Search for the cell housing the specified text and yield its (X, Y) center coordinate. 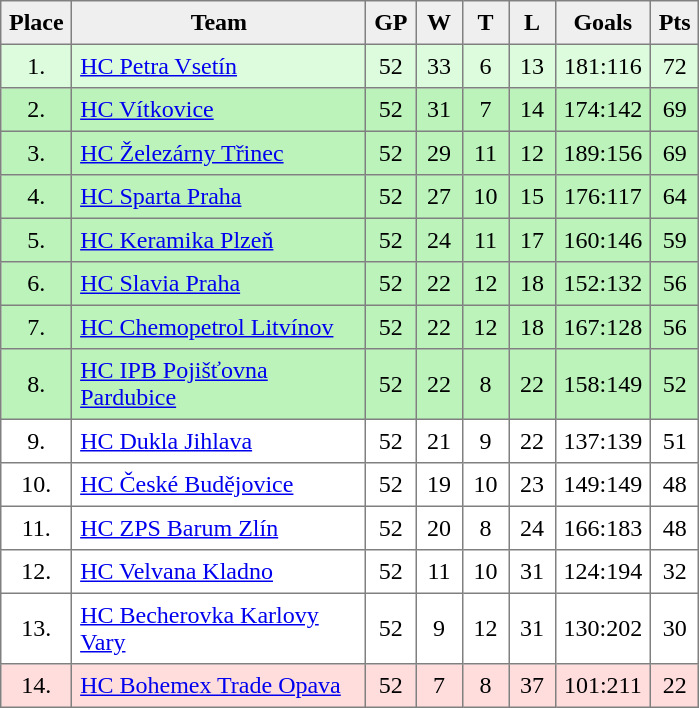
64 (674, 197)
GP (391, 23)
14. (36, 686)
HC Železárny Třinec (219, 153)
Pts (674, 23)
HC Slavia Praha (219, 284)
HC České Budějovice (219, 485)
160:146 (602, 240)
33 (439, 66)
181:116 (602, 66)
176:117 (602, 197)
13. (36, 628)
1. (36, 66)
174:142 (602, 110)
HC Vítkovice (219, 110)
37 (532, 686)
HC Dukla Jihlava (219, 441)
HC Chemopetrol Litvínov (219, 327)
14 (532, 110)
30 (674, 628)
167:128 (602, 327)
13 (532, 66)
51 (674, 441)
5. (36, 240)
17 (532, 240)
W (439, 23)
152:132 (602, 284)
32 (674, 572)
HC Velvana Kladno (219, 572)
HC Keramika Plzeň (219, 240)
72 (674, 66)
7. (36, 327)
L (532, 23)
HC Bohemex Trade Opava (219, 686)
101:211 (602, 686)
21 (439, 441)
HC ZPS Barum Zlín (219, 528)
130:202 (602, 628)
6. (36, 284)
166:183 (602, 528)
23 (532, 485)
HC Petra Vsetín (219, 66)
9. (36, 441)
HC IPB Pojišťovna Pardubice (219, 384)
19 (439, 485)
Team (219, 23)
12. (36, 572)
59 (674, 240)
15 (532, 197)
137:139 (602, 441)
27 (439, 197)
6 (485, 66)
11. (36, 528)
158:149 (602, 384)
Goals (602, 23)
HC Becherovka Karlovy Vary (219, 628)
2. (36, 110)
124:194 (602, 572)
189:156 (602, 153)
29 (439, 153)
T (485, 23)
3. (36, 153)
4. (36, 197)
149:149 (602, 485)
HC Sparta Praha (219, 197)
8. (36, 384)
Place (36, 23)
10. (36, 485)
20 (439, 528)
